Pinpoint the cell where the given text exists, returning its (X, Y) midpoint coordinate. 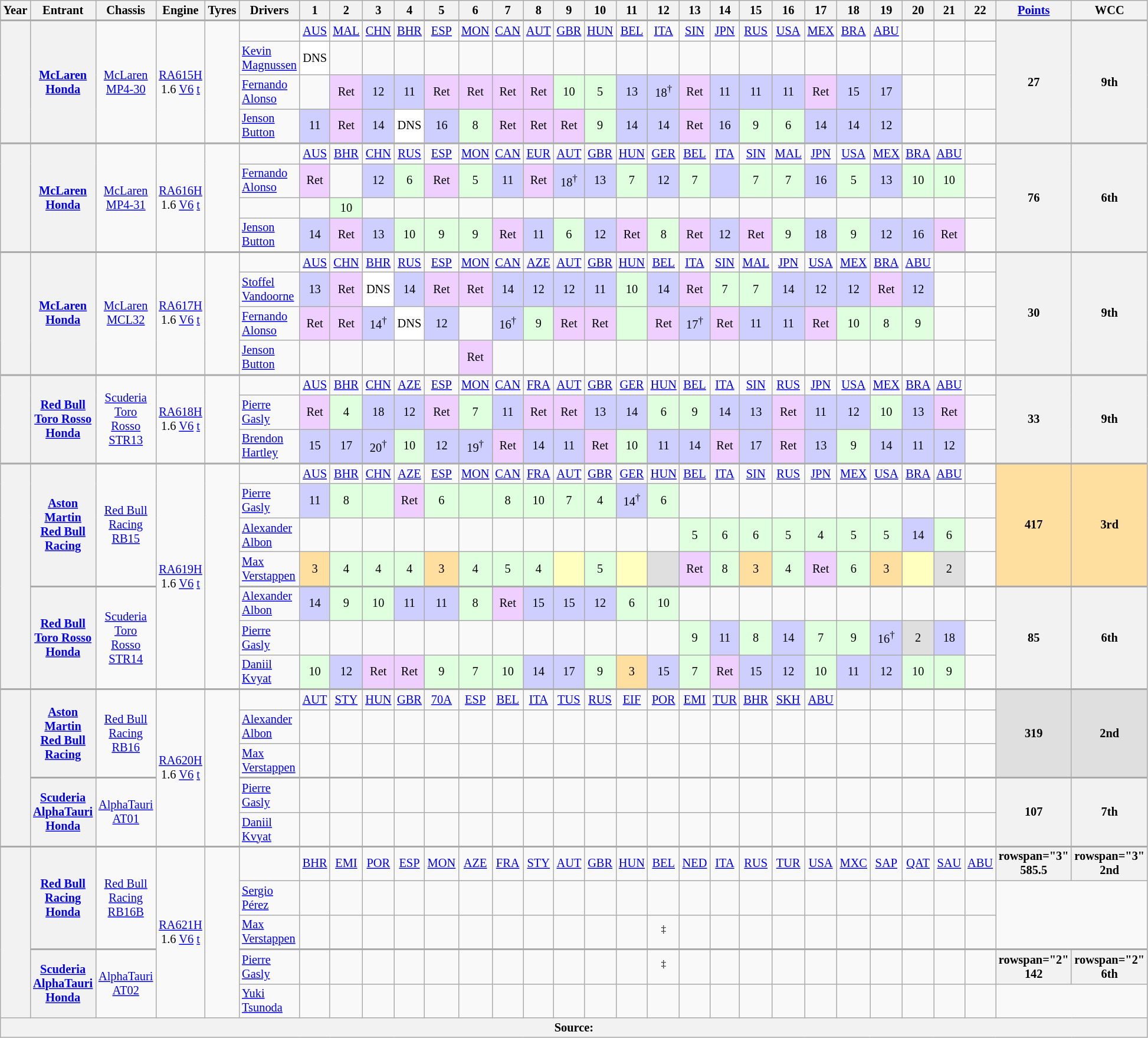
SAP (886, 863)
319 (1034, 733)
TUS (569, 699)
70A (441, 699)
3rd (1109, 525)
Entrant (63, 10)
17† (695, 323)
33 (1034, 419)
rowspan="2" 6th (1109, 966)
RA618H1.6 V6 t (181, 419)
107 (1034, 812)
22 (980, 10)
Tyres (222, 10)
AlphaTauri AT01 (126, 812)
19† (475, 446)
27 (1034, 82)
7th (1109, 812)
Points (1034, 10)
RA619H1.6 V6 t (181, 577)
Red Bull Racing RB16B (126, 898)
rowspan="2" 142 (1034, 966)
McLaren MP4-30 (126, 82)
McLaren MP4-31 (126, 198)
AlphaTauri AT02 (126, 983)
WCC (1109, 10)
rowspan="3" 585.5 (1034, 863)
Yuki Tsunoda (269, 1001)
EUR (539, 153)
Stoffel Vandoorne (269, 289)
RA616H1.6 V6 t (181, 198)
19 (886, 10)
417 (1034, 525)
Scuderia Toro Rosso STR13 (126, 419)
Scuderia Toro Rosso STR14 (126, 638)
85 (1034, 638)
Year (15, 10)
Engine (181, 10)
Chassis (126, 10)
Red Bull Racing RB16 (126, 733)
rowspan="3" 2nd (1109, 863)
RA620H1.6 V6 t (181, 768)
Source: (574, 1027)
Red Bull Racing RB15 (126, 525)
RA621H1.6 V6 t (181, 932)
EIF (632, 699)
RA617H1.6 V6 t (181, 313)
QAT (918, 863)
SAU (949, 863)
Red Bull Racing Honda (63, 898)
RA615H1.6 V6 t (181, 82)
Brendon Hartley (269, 446)
MXC (854, 863)
30 (1034, 313)
2nd (1109, 733)
Kevin Magnussen (269, 58)
20 (918, 10)
McLaren MCL32 (126, 313)
21 (949, 10)
Drivers (269, 10)
SKH (788, 699)
20† (378, 446)
76 (1034, 198)
NED (695, 863)
1 (315, 10)
Sergio Pérez (269, 898)
